For the text-containing cell, return its midpoint in (x, y) coordinate format. 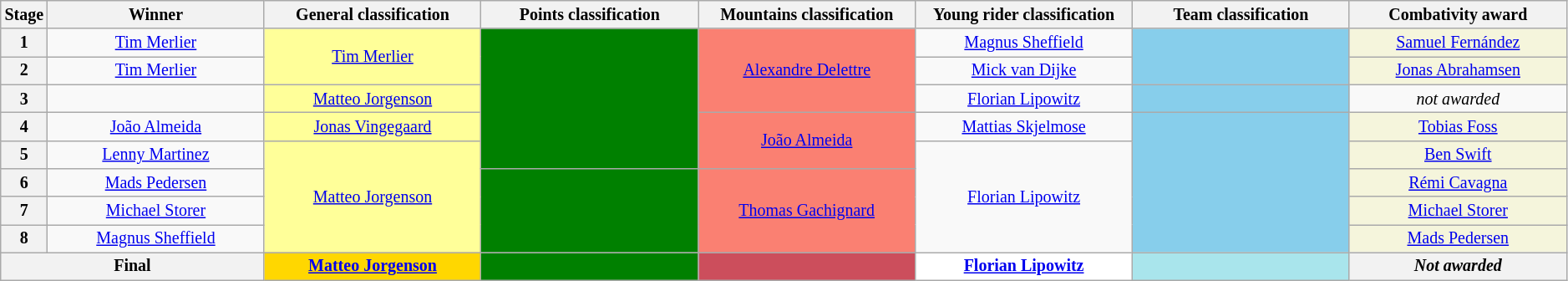
4 (24, 127)
General classification (373, 15)
Tobias Foss (1458, 127)
Mountains classification (807, 15)
Mattias Skjelmose (1024, 127)
3 (24, 99)
Ben Swift (1458, 154)
Thomas Gachignard (807, 211)
1 (24, 43)
8 (24, 239)
Stage (24, 15)
7 (24, 211)
Final (132, 266)
Mick van Dijke (1024, 70)
Winner (155, 15)
6 (24, 182)
Alexandre Delettre (807, 71)
Points classification (590, 15)
5 (24, 154)
Not awarded (1458, 266)
Rémi Cavagna (1458, 182)
Lenny Martinez (155, 154)
Combativity award (1458, 15)
Samuel Fernández (1458, 43)
Team classification (1241, 15)
2 (24, 70)
Jonas Vingegaard (373, 127)
Young rider classification (1024, 15)
Jonas Abrahamsen (1458, 70)
not awarded (1458, 99)
